Detect which cell encompasses the target text, then output its [x, y] center coordinate. 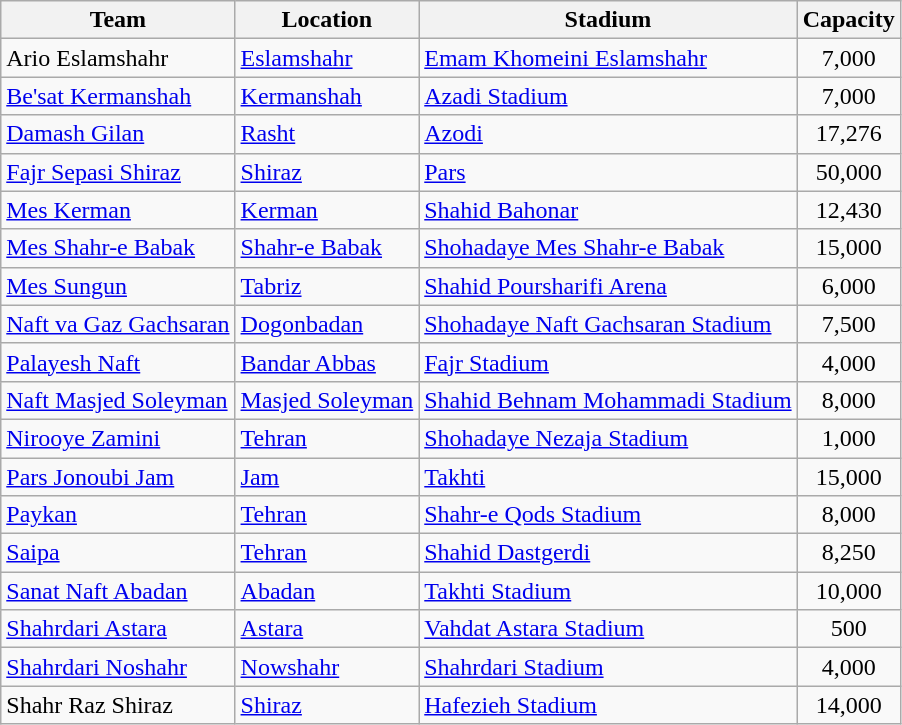
14,000 [848, 705]
Abadan [327, 591]
Dogonbadan [327, 324]
Sanat Naft Abadan [118, 591]
Shahrdari Stadium [608, 667]
Fajr Sepasi Shiraz [118, 172]
Hafezieh Stadium [608, 705]
Location [327, 20]
Shahr Raz Shiraz [118, 705]
Rasht [327, 134]
Shahid Bahonar [608, 210]
12,430 [848, 210]
Azodi [608, 134]
Paykan [118, 515]
10,000 [848, 591]
Capacity [848, 20]
Palayesh Naft [118, 362]
Mes Shahr-e Babak [118, 248]
Shohadaye Mes Shahr-e Babak [608, 248]
Kerman [327, 210]
Tabriz [327, 286]
Astara [327, 629]
Shahid Behnam Mohammadi Stadium [608, 400]
6,000 [848, 286]
Be'sat Kermanshah [118, 96]
Eslamshahr [327, 58]
Shahid Poursharifi Arena [608, 286]
Stadium [608, 20]
Shahrdari Astara [118, 629]
Vahdat Astara Stadium [608, 629]
Bandar Abbas [327, 362]
Kermanshah [327, 96]
Emam Khomeini Eslamshahr [608, 58]
Takhti Stadium [608, 591]
50,000 [848, 172]
17,276 [848, 134]
Pars Jonoubi Jam [118, 477]
Shahr-e Qods Stadium [608, 515]
Shohadaye Naft Gachsaran Stadium [608, 324]
Mes Kerman [118, 210]
500 [848, 629]
8,250 [848, 553]
Nowshahr [327, 667]
Shahrdari Noshahr [118, 667]
Mes Sungun [118, 286]
Shahid Dastgerdi [608, 553]
Fajr Stadium [608, 362]
Naft Masjed Soleyman [118, 400]
Takhti [608, 477]
Team [118, 20]
1,000 [848, 438]
Masjed Soleyman [327, 400]
Azadi Stadium [608, 96]
Pars [608, 172]
Shohadaye Nezaja Stadium [608, 438]
Naft va Gaz Gachsaran [118, 324]
Nirooye Zamini [118, 438]
Shahr-e Babak [327, 248]
Damash Gilan [118, 134]
Jam [327, 477]
7,500 [848, 324]
Saipa [118, 553]
Ario Eslamshahr [118, 58]
